Extract the [X, Y] coordinate from the center of the cell holding the provided text.  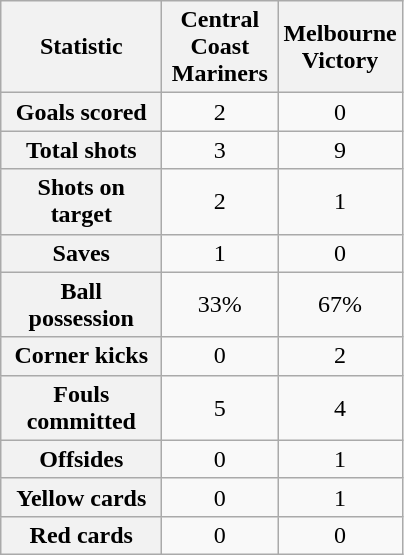
67% [340, 304]
Total shots [82, 150]
4 [340, 408]
Ball possession [82, 304]
Offsides [82, 459]
9 [340, 150]
Goals scored [82, 112]
Red cards [82, 535]
Central Coast Mariners [220, 47]
Melbourne Victory [340, 47]
Fouls committed [82, 408]
Yellow cards [82, 497]
5 [220, 408]
Shots on target [82, 202]
Corner kicks [82, 356]
Saves [82, 253]
33% [220, 304]
3 [220, 150]
Statistic [82, 47]
